Provide the [X, Y] coordinate of the cell's center where the given text is located.  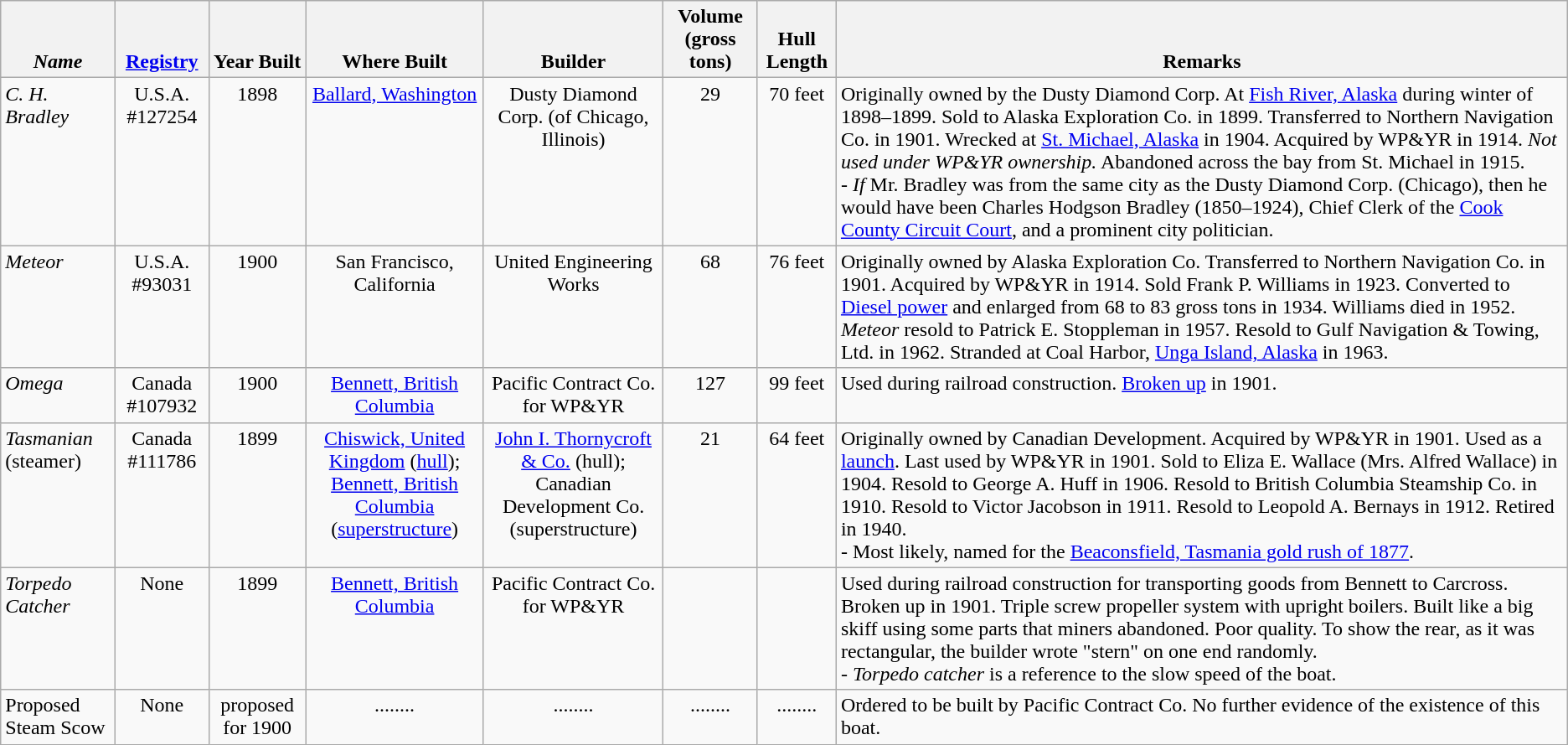
Ballard, Washington [395, 162]
Omega [58, 396]
Volume (gross tons) [710, 39]
21 [710, 494]
Builder [573, 39]
Canada #111786 [162, 494]
29 [710, 162]
United Engineering Works [573, 307]
Hull Length [797, 39]
Remarks [1201, 39]
C. H. Bradley [58, 162]
Canada #107932 [162, 396]
99 feet [797, 396]
Used during railroad construction. Broken up in 1901. [1201, 396]
Torpedo Catcher [58, 629]
U.S.A. #93031 [162, 307]
Where Built [395, 39]
San Francisco, California [395, 307]
64 feet [797, 494]
76 feet [797, 307]
proposed for 1900 [257, 717]
70 feet [797, 162]
Year Built [257, 39]
U.S.A. #127254 [162, 162]
68 [710, 307]
Tasmanian (steamer) [58, 494]
Proposed Steam Scow [58, 717]
John I. Thornycroft & Co. (hull);Canadian Development Co. (superstructure) [573, 494]
127 [710, 396]
Chiswick, United Kingdom (hull);Bennett, British Columbia (superstructure) [395, 494]
Meteor [58, 307]
Ordered to be built by Pacific Contract Co. No further evidence of the existence of this boat. [1201, 717]
1898 [257, 162]
Dusty Diamond Corp. (of Chicago, Illinois) [573, 162]
Registry [162, 39]
Name [58, 39]
